Return the [X, Y] coordinate for the center point of the cell that contains the specified text.  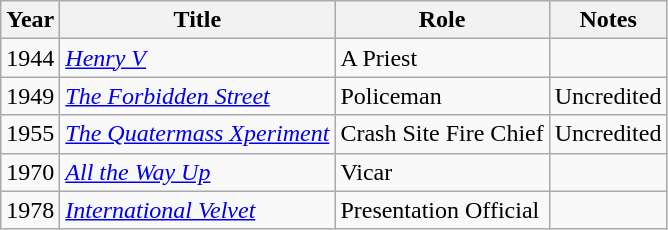
Henry V [198, 58]
Year [30, 20]
1978 [30, 210]
International Velvet [198, 210]
Presentation Official [442, 210]
Crash Site Fire Chief [442, 134]
Role [442, 20]
Vicar [442, 172]
1955 [30, 134]
The Quatermass Xperiment [198, 134]
1970 [30, 172]
All the Way Up [198, 172]
1944 [30, 58]
Policeman [442, 96]
The Forbidden Street [198, 96]
Notes [608, 20]
A Priest [442, 58]
Title [198, 20]
1949 [30, 96]
